Pinpoint the cell where the given text exists, returning its (X, Y) midpoint coordinate. 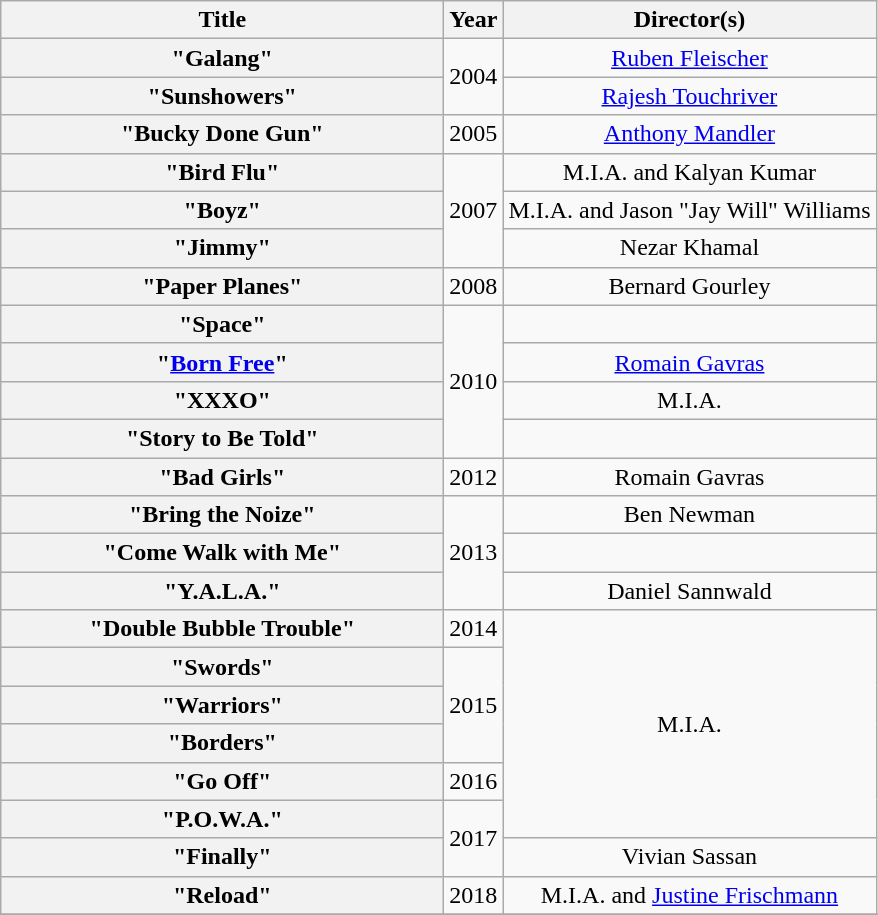
"Space" (222, 324)
Nezar Khamal (690, 248)
"Borders" (222, 743)
"Finally" (222, 857)
Anthony Mandler (690, 134)
2014 (474, 629)
Year (474, 20)
"Reload" (222, 895)
2010 (474, 381)
"XXXO" (222, 400)
"Go Off" (222, 781)
"Y.A.L.A." (222, 591)
"Galang" (222, 58)
Title (222, 20)
"Warriors" (222, 705)
M.I.A. and Kalyan Kumar (690, 172)
"Come Walk with Me" (222, 553)
2008 (474, 286)
2017 (474, 838)
2016 (474, 781)
"Bad Girls" (222, 477)
"Bucky Done Gun" (222, 134)
"Sunshowers" (222, 96)
Vivian Sassan (690, 857)
Daniel Sannwald (690, 591)
Bernard Gourley (690, 286)
"Swords" (222, 667)
"Bring the Noize" (222, 515)
2007 (474, 210)
"Story to Be Told" (222, 438)
2015 (474, 705)
"Double Bubble Trouble" (222, 629)
"Boyz" (222, 210)
2005 (474, 134)
2012 (474, 477)
M.I.A. and Justine Frischmann (690, 895)
M.I.A. and Jason "Jay Will" Williams (690, 210)
"P.O.W.A." (222, 819)
Ruben Fleischer (690, 58)
"Bird Flu" (222, 172)
"Jimmy" (222, 248)
2013 (474, 553)
Director(s) (690, 20)
2004 (474, 77)
Ben Newman (690, 515)
"Paper Planes" (222, 286)
2018 (474, 895)
Rajesh Touchriver (690, 96)
"Born Free" (222, 362)
